Output the (x, y) coordinate of the center of the cell containing the given text.  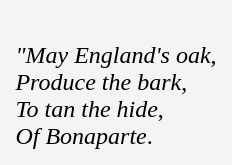
"May England's oak, Produce the bark, To tan the hide, Of Bonaparte. (116, 82)
